From the cell containing the given text, extract its center point as (X, Y) coordinate. 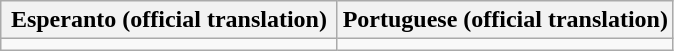
Esperanto (official translation) (169, 20)
Portuguese (official translation) (505, 20)
